Locate the cell with the specified text and output its [x, y] center coordinate. 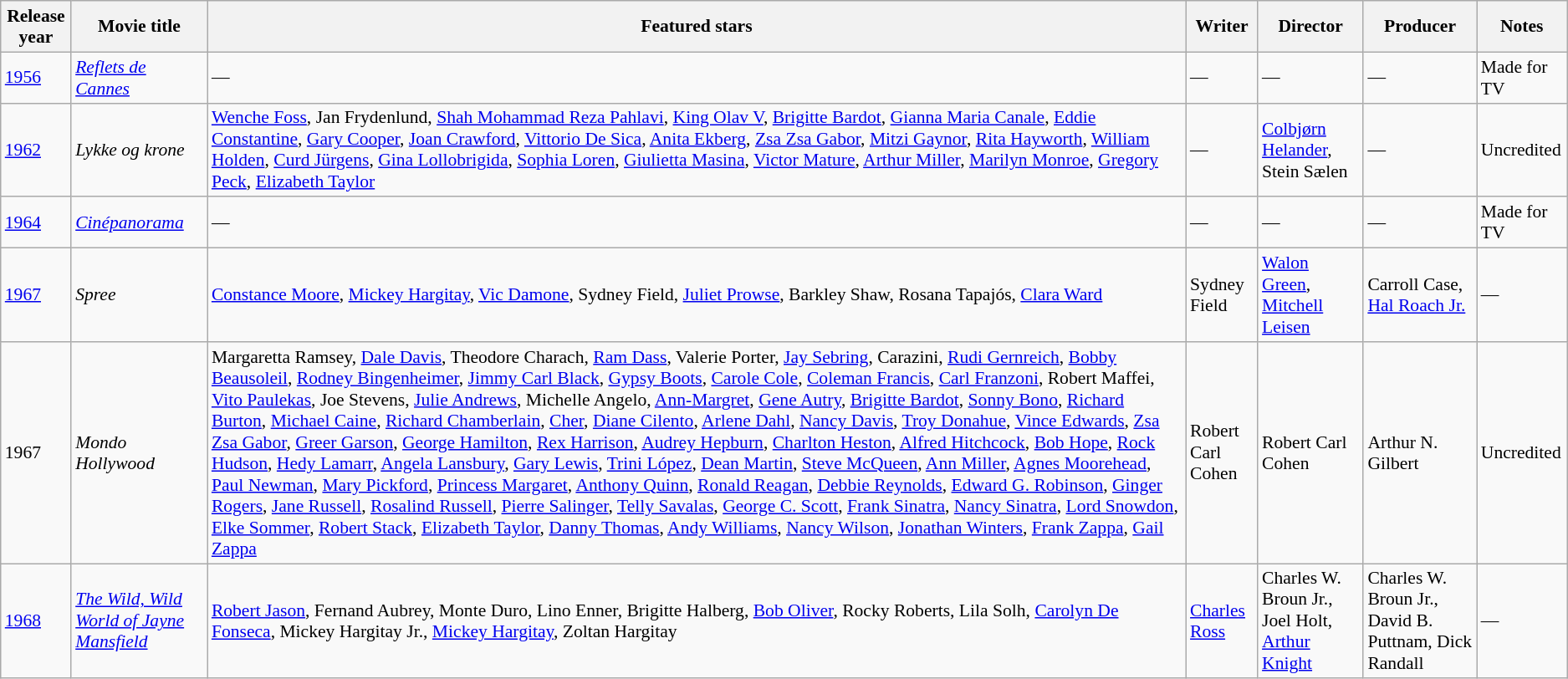
Walon Green, Mitchell Leisen [1310, 295]
Notes [1522, 27]
1964 [36, 222]
Mondo Hollywood [139, 453]
Producer [1420, 27]
Charles W. Broun Jr., Joel Holt, Arthur Knight [1310, 621]
Cinépanorama [139, 222]
1962 [36, 150]
Charles Ross [1222, 621]
Release year [36, 27]
1956 [36, 77]
Writer [1222, 27]
Charles W. Broun Jr., David B. Puttnam, Dick Randall [1420, 621]
Colbjørn Helander, Stein Sælen [1310, 150]
Carroll Case, Hal Roach Jr. [1420, 295]
Director [1310, 27]
Arthur N. Gilbert [1420, 453]
Sydney Field [1222, 295]
Movie title [139, 27]
Lykke og krone [139, 150]
Constance Moore, Mickey Hargitay, Vic Damone, Sydney Field, Juliet Prowse, Barkley Shaw, Rosana Tapajós, Clara Ward [697, 295]
Spree [139, 295]
Reflets de Cannes [139, 77]
The Wild, Wild World of Jayne Mansfield [139, 621]
Featured stars [697, 27]
1968 [36, 621]
